Return the [x, y] coordinate for the center point of the cell that contains the specified text.  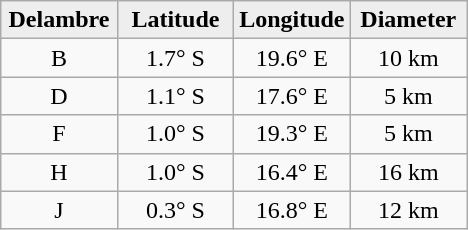
16.8° E [292, 210]
Diameter [408, 20]
16 km [408, 172]
D [59, 96]
19.3° E [292, 134]
1.1° S [175, 96]
Latitude [175, 20]
19.6° E [292, 58]
F [59, 134]
J [59, 210]
12 km [408, 210]
17.6° E [292, 96]
H [59, 172]
16.4° E [292, 172]
Longitude [292, 20]
B [59, 58]
10 km [408, 58]
0.3° S [175, 210]
Delambre [59, 20]
1.7° S [175, 58]
